Identify which cell holds the provided text, then report its (X, Y) central coordinate. 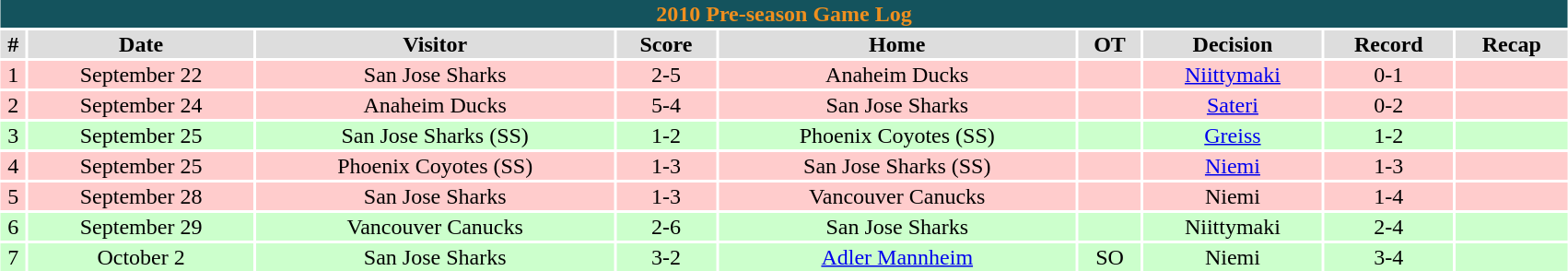
3-2 (666, 257)
# (13, 44)
Score (666, 44)
Record (1388, 44)
OT (1110, 44)
0-1 (1388, 75)
Home (897, 44)
2-5 (666, 75)
Adler Mannheim (897, 257)
Decision (1233, 44)
1-4 (1388, 196)
5-4 (666, 105)
September 22 (142, 75)
3-4 (1388, 257)
September 24 (142, 105)
4 (13, 166)
0-2 (1388, 105)
6 (13, 227)
October 2 (142, 257)
Date (142, 44)
1 (13, 75)
5 (13, 196)
Visitor (435, 44)
Recap (1511, 44)
Greiss (1233, 135)
Sateri (1233, 105)
September 28 (142, 196)
September 29 (142, 227)
2 (13, 105)
2-6 (666, 227)
3 (13, 135)
2-4 (1388, 227)
7 (13, 257)
2010 Pre-season Game Log (784, 14)
SO (1110, 257)
